From the cell containing the given text, extract its center point as (X, Y) coordinate. 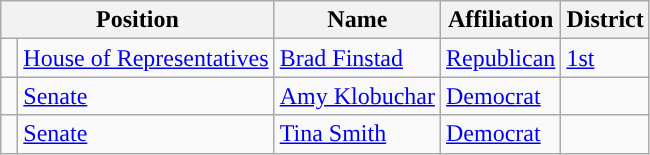
Brad Finstad (357, 58)
Tina Smith (357, 134)
Affiliation (501, 20)
House of Representatives (146, 58)
District (605, 20)
Republican (501, 58)
Name (357, 20)
Amy Klobuchar (357, 96)
Position (138, 20)
1st (605, 58)
